Return [X, Y] of the center of cell containing provided text 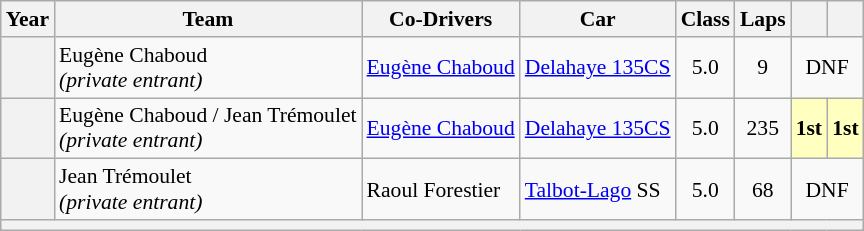
Year [28, 19]
Class [706, 19]
Car [598, 19]
Laps [763, 19]
9 [763, 68]
Team [208, 19]
Raoul Forestier [441, 190]
Co-Drivers [441, 19]
Eugène Chaboud / Jean Trémoulet(private entrant) [208, 128]
Jean Trémoulet(private entrant) [208, 190]
Talbot-Lago SS [598, 190]
Eugène Chaboud(private entrant) [208, 68]
68 [763, 190]
235 [763, 128]
